Find where the given text appears and provide that cell's center as [X, Y] coordinate. 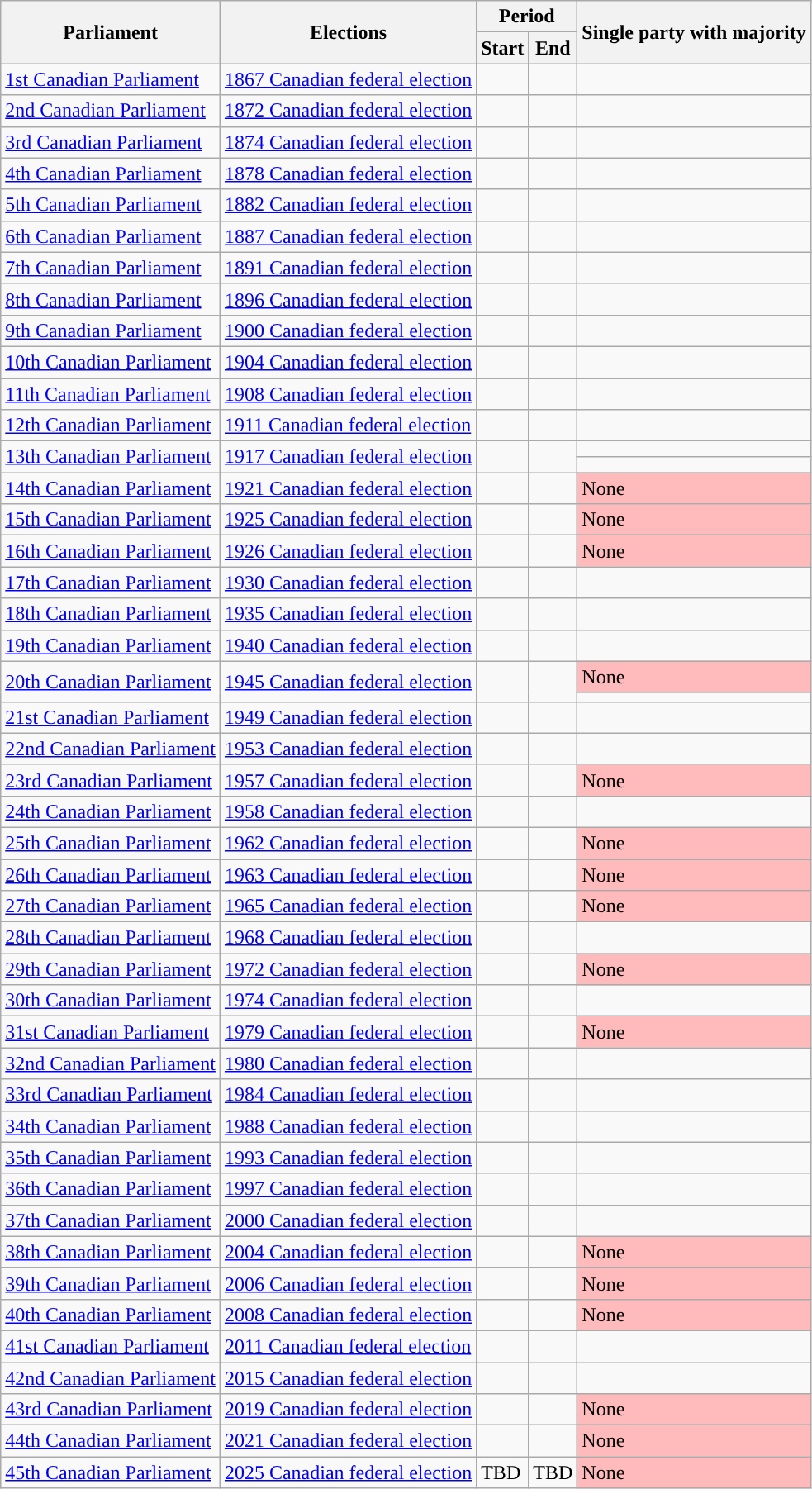
1867 Canadian federal election [348, 79]
1940 Canadian federal election [348, 645]
1988 Canadian federal election [348, 1126]
40th Canadian Parliament [111, 1315]
1979 Canadian federal election [348, 1032]
10th Canadian Parliament [111, 362]
1900 Canadian federal election [348, 331]
8th Canadian Parliament [111, 299]
2006 Canadian federal election [348, 1283]
1962 Canadian federal election [348, 843]
33rd Canadian Parliament [111, 1095]
34th Canadian Parliament [111, 1126]
1926 Canadian federal election [348, 551]
3rd Canadian Parliament [111, 142]
14th Canadian Parliament [111, 488]
2nd Canadian Parliament [111, 111]
31st Canadian Parliament [111, 1032]
28th Canadian Parliament [111, 938]
32nd Canadian Parliament [111, 1063]
1974 Canadian federal election [348, 1001]
39th Canadian Parliament [111, 1283]
1904 Canadian federal election [348, 362]
1980 Canadian federal election [348, 1063]
17th Canadian Parliament [111, 583]
1997 Canadian federal election [348, 1189]
35th Canadian Parliament [111, 1158]
36th Canadian Parliament [111, 1189]
Start [502, 48]
1930 Canadian federal election [348, 583]
15th Canadian Parliament [111, 520]
1957 Canadian federal election [348, 780]
44th Canadian Parliament [111, 1441]
22nd Canadian Parliament [111, 749]
1953 Canadian federal election [348, 749]
5th Canadian Parliament [111, 205]
End [553, 48]
Parliament [111, 32]
16th Canadian Parliament [111, 551]
1993 Canadian federal election [348, 1158]
25th Canadian Parliament [111, 843]
1891 Canadian federal election [348, 268]
2025 Canadian federal election [348, 1472]
43rd Canadian Parliament [111, 1410]
1896 Canadian federal election [348, 299]
21st Canadian Parliament [111, 717]
1958 Canadian federal election [348, 811]
1911 Canadian federal election [348, 426]
1921 Canadian federal election [348, 488]
1945 Canadian federal election [348, 681]
42nd Canadian Parliament [111, 1377]
1965 Canadian federal election [348, 906]
1968 Canadian federal election [348, 938]
9th Canadian Parliament [111, 331]
19th Canadian Parliament [111, 645]
2019 Canadian federal election [348, 1410]
1872 Canadian federal election [348, 111]
1908 Canadian federal election [348, 394]
13th Canadian Parliament [111, 457]
7th Canadian Parliament [111, 268]
1963 Canadian federal election [348, 875]
41st Canadian Parliament [111, 1346]
1874 Canadian federal election [348, 142]
18th Canadian Parliament [111, 614]
Single party with majority [694, 32]
4th Canadian Parliament [111, 174]
45th Canadian Parliament [111, 1472]
20th Canadian Parliament [111, 681]
1984 Canadian federal election [348, 1095]
2000 Canadian federal election [348, 1220]
30th Canadian Parliament [111, 1001]
38th Canadian Parliament [111, 1252]
1882 Canadian federal election [348, 205]
2021 Canadian federal election [348, 1441]
2004 Canadian federal election [348, 1252]
1972 Canadian federal election [348, 969]
6th Canadian Parliament [111, 236]
27th Canadian Parliament [111, 906]
1917 Canadian federal election [348, 457]
29th Canadian Parliament [111, 969]
2008 Canadian federal election [348, 1315]
Period [527, 17]
1935 Canadian federal election [348, 614]
12th Canadian Parliament [111, 426]
26th Canadian Parliament [111, 875]
1925 Canadian federal election [348, 520]
Elections [348, 32]
2015 Canadian federal election [348, 1377]
23rd Canadian Parliament [111, 780]
37th Canadian Parliament [111, 1220]
1949 Canadian federal election [348, 717]
11th Canadian Parliament [111, 394]
1st Canadian Parliament [111, 79]
1887 Canadian federal election [348, 236]
2011 Canadian federal election [348, 1346]
24th Canadian Parliament [111, 811]
1878 Canadian federal election [348, 174]
